Locate the cell with the specified text and output its [x, y] center coordinate. 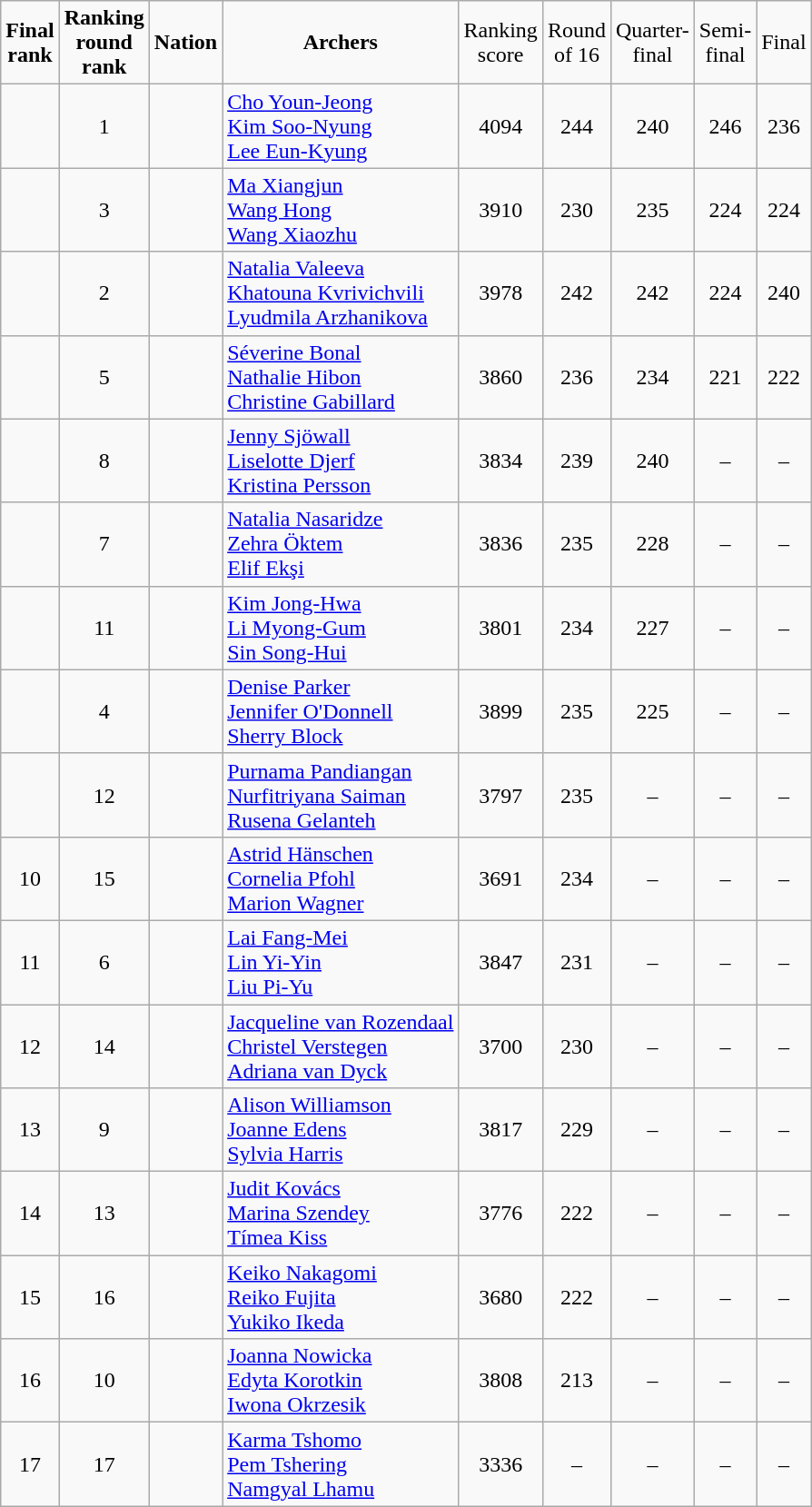
Roundof 16 [576, 43]
Final [784, 43]
2 [104, 293]
3847 [500, 962]
Ranking round rank [104, 43]
Semi-final [725, 43]
Ma Xiangjun Wang Hong Wang Xiaozhu [341, 210]
Purnama Pandiangan Nurfitriyana Saiman Rusena Gelanteh [341, 795]
246 [725, 126]
3910 [500, 210]
Jenny Sjöwall Liselotte Djerf Kristina Persson [341, 461]
Keiko Nakagomi Reiko Fujita Yukiko Ikeda [341, 1297]
9 [104, 1130]
Lai Fang-Mei Lin Yi-Yin Liu Pi-Yu [341, 962]
Natalia Nasaridze Zehra Öktem Elif Ekşi [341, 544]
Cho Youn-Jeong Kim Soo-Nyung Lee Eun-Kyung [341, 126]
3817 [500, 1130]
221 [725, 377]
3860 [500, 377]
3899 [500, 711]
3 [104, 210]
Jacqueline van Rozendaal Christel Verstegen Adriana van Dyck [341, 1046]
228 [652, 544]
3336 [500, 1464]
Kim Jong-Hwa Li Myong-Gum Sin Song-Hui [341, 628]
3801 [500, 628]
225 [652, 711]
Joanna Nowicka Edyta Korotkin Iwona Okrzesik [341, 1381]
Archers [341, 43]
Alison Williamson Joanne Edens Sylvia Harris [341, 1130]
1 [104, 126]
244 [576, 126]
Nation [185, 43]
Quarter-final [652, 43]
3776 [500, 1214]
213 [576, 1381]
3834 [500, 461]
Astrid Hänschen Cornelia Pfohl Marion Wagner [341, 878]
Ranking score [500, 43]
239 [576, 461]
Séverine Bonal Nathalie Hibon Christine Gabillard [341, 377]
Denise Parker Jennifer O'Donnell Sherry Block [341, 711]
Natalia Valeeva Khatouna Kvrivichvili Lyudmila Arzhanikova [341, 293]
229 [576, 1130]
3978 [500, 293]
Judit Kovács Marina Szendey Tímea Kiss [341, 1214]
Final rank [30, 43]
4 [104, 711]
3691 [500, 878]
6 [104, 962]
3700 [500, 1046]
5 [104, 377]
8 [104, 461]
3797 [500, 795]
3808 [500, 1381]
7 [104, 544]
3680 [500, 1297]
227 [652, 628]
4094 [500, 126]
Karma Tshomo Pem Tshering Namgyal Lhamu [341, 1464]
3836 [500, 544]
231 [576, 962]
